Return (x, y) of the center of cell containing provided text 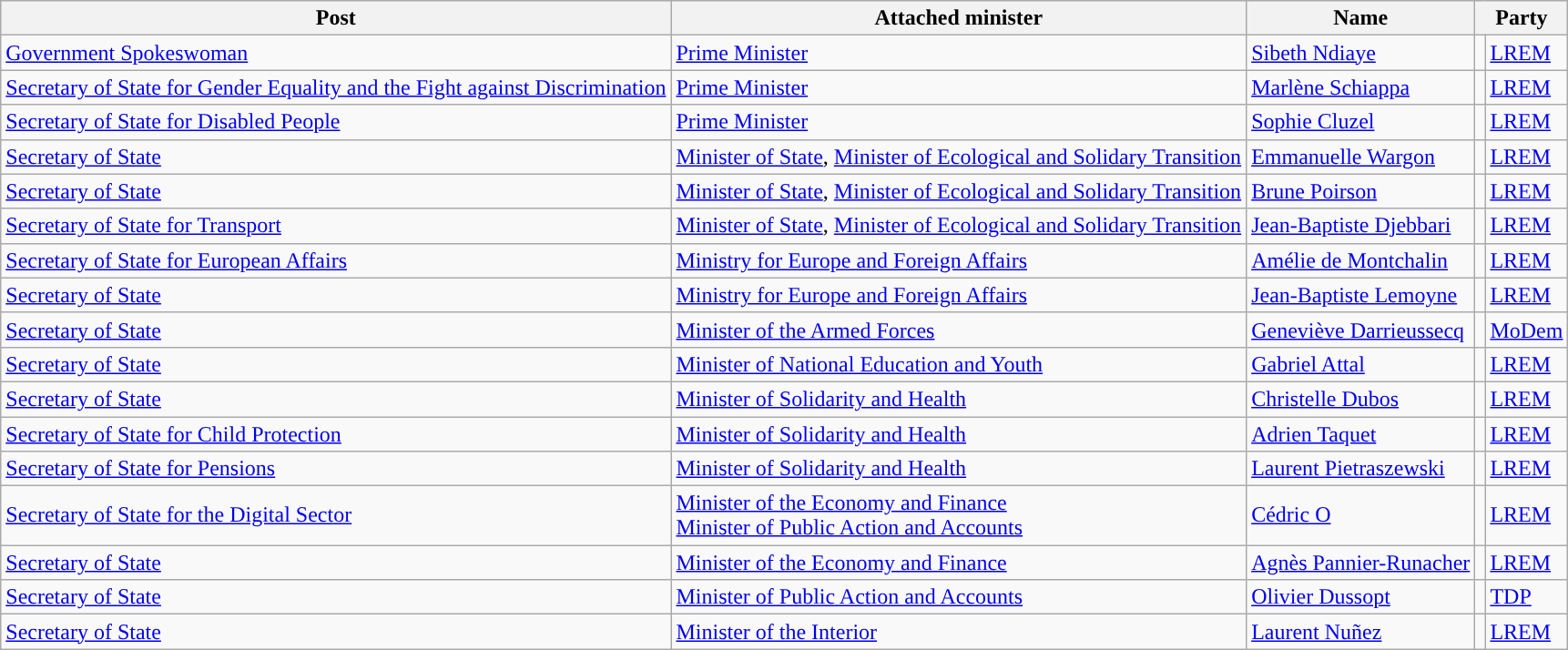
Secretary of State for the Digital Sector (336, 515)
Adrien Taquet (1360, 434)
Minister of the Economy and FinanceMinister of Public Action and Accounts (959, 515)
Sibeth Ndiaye (1360, 53)
Post (336, 18)
Cédric O (1360, 515)
Attached minister (959, 18)
Secretary of State for Child Protection (336, 434)
Party (1522, 18)
Jean-Baptiste Djebbari (1360, 226)
Minister of the Economy and Finance (959, 563)
Minister of National Education and Youth (959, 364)
Government Spokeswoman (336, 53)
Geneviève Darrieussecq (1360, 330)
Secretary of State for Pensions (336, 469)
Jean-Baptiste Lemoyne (1360, 295)
Laurent Nuñez (1360, 632)
Secretary of State for Transport (336, 226)
Marlène Schiappa (1360, 87)
Christelle Dubos (1360, 399)
MoDem (1526, 330)
Name (1360, 18)
TDP (1526, 597)
Secretary of State for European Affairs (336, 260)
Olivier Dussopt (1360, 597)
Emmanuelle Wargon (1360, 157)
Gabriel Attal (1360, 364)
Laurent Pietraszewski (1360, 469)
Amélie de Montchalin (1360, 260)
Brune Poirson (1360, 191)
Sophie Cluzel (1360, 122)
Secretary of State for Disabled People (336, 122)
Minister of the Interior (959, 632)
Minister of the Armed Forces (959, 330)
Secretary of State for Gender Equality and the Fight against Discrimination (336, 87)
Minister of Public Action and Accounts (959, 597)
Agnès Pannier-Runacher (1360, 563)
